Determine the [X, Y] coordinate at the center of the cell enclosing the given text.  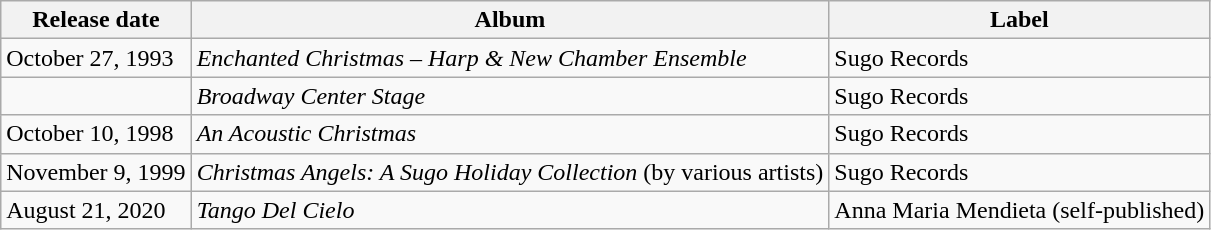
An Acoustic Christmas [510, 134]
Anna Maria Mendieta (self-published) [1020, 210]
November 9, 1999 [96, 172]
Release date [96, 20]
Christmas Angels: A Sugo Holiday Collection (by various artists) [510, 172]
August 21, 2020 [96, 210]
October 10, 1998 [96, 134]
Tango Del Cielo [510, 210]
Broadway Center Stage [510, 96]
Enchanted Christmas – Harp & New Chamber Ensemble [510, 58]
Label [1020, 20]
October 27, 1993 [96, 58]
Album [510, 20]
